From the cell containing the given text, extract its center point as (X, Y) coordinate. 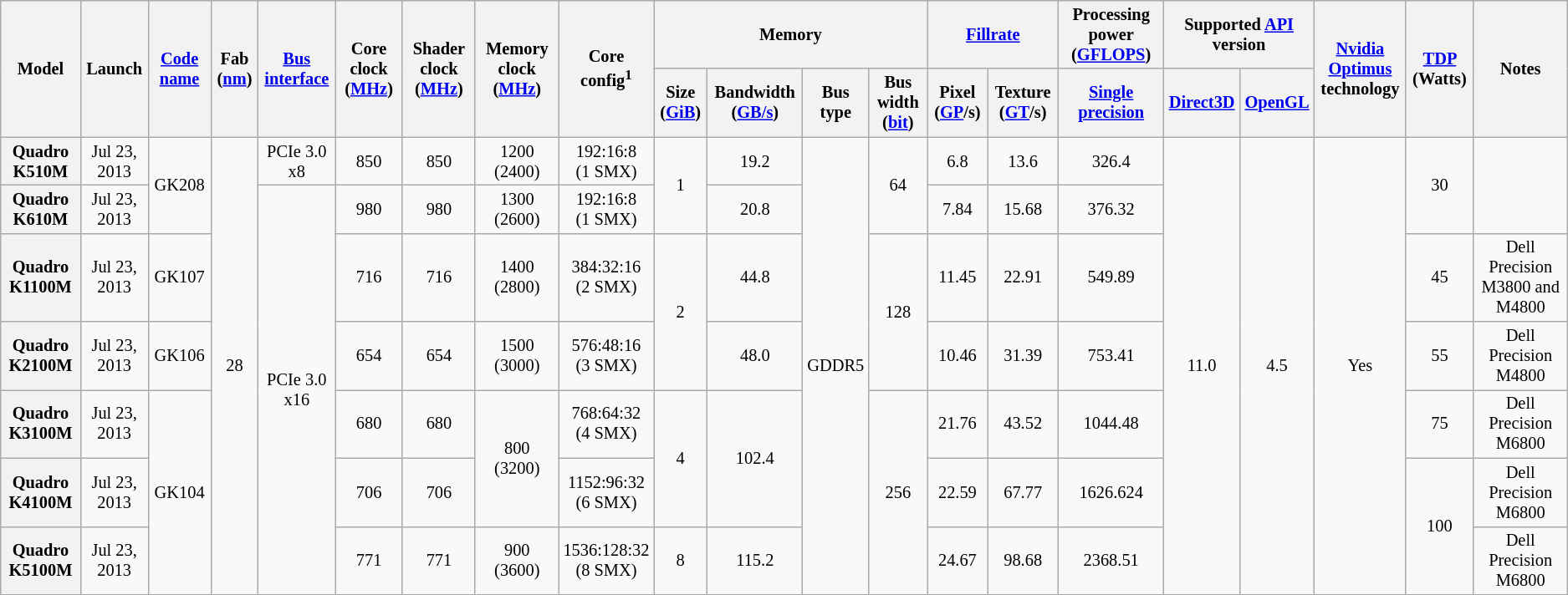
Memory (791, 34)
6.8 (958, 161)
1536:128:32(8 SMX) (606, 561)
Quadro K510M (40, 161)
55 (1439, 356)
4 (681, 458)
549.89 (1111, 277)
GK106 (179, 356)
64 (898, 186)
Size (GiB) (681, 103)
384:32:16(2 SMX) (606, 277)
30 (1439, 186)
376.32 (1111, 209)
7.84 (958, 209)
256 (898, 491)
800(3200) (517, 458)
67.77 (1024, 492)
OpenGL (1278, 103)
Core config1 (606, 69)
Model (40, 69)
1 (681, 186)
GDDR5 (836, 366)
Bus type (836, 103)
Fab (nm) (234, 69)
19.2 (755, 161)
100 (1439, 526)
Dell Precision M3800 and M4800 (1520, 277)
Quadro K2100M (40, 356)
Notes (1520, 69)
20.8 (755, 209)
115.2 (755, 561)
98.68 (1024, 561)
8 (681, 561)
15.68 (1024, 209)
Quadro K610M (40, 209)
Fillrate (993, 34)
Single precision (1111, 103)
Code name (179, 69)
753.41 (1111, 356)
576:48:16(3 SMX) (606, 356)
Quadro K5100M (40, 561)
Bus width (bit) (898, 103)
102.4 (755, 458)
Launch (114, 69)
21.76 (958, 424)
4.5 (1278, 366)
PCIe 3.0 x16 (297, 389)
1400(2800) (517, 277)
45 (1439, 277)
28 (234, 366)
43.52 (1024, 424)
Dell Precision M4800 (1520, 356)
1626.624 (1111, 492)
Pixel (GP/s) (958, 103)
128 (898, 311)
22.59 (958, 492)
Shader clock (MHz) (438, 69)
Bus interface (297, 69)
Memory clock (MHz) (517, 69)
13.6 (1024, 161)
GK104 (179, 491)
326.4 (1111, 161)
Supported API version (1239, 34)
2368.51 (1111, 561)
Texture (GT/s) (1024, 103)
900(3600) (517, 561)
768:64:32(4 SMX) (606, 424)
75 (1439, 424)
22.91 (1024, 277)
24.67 (958, 561)
GK107 (179, 277)
48.0 (755, 356)
11.0 (1203, 366)
Quadro K1100M (40, 277)
1300(2600) (517, 209)
PCIe 3.0 x8 (297, 161)
Yes (1361, 366)
Quadro K4100M (40, 492)
Core clock (MHz) (370, 69)
1152:96:32(6 SMX) (606, 492)
2 (681, 311)
Processing power (GFLOPS) (1111, 34)
Quadro K3100M (40, 424)
11.45 (958, 277)
Nvidia Optimustechnology (1361, 69)
Bandwidth (GB/s) (755, 103)
1500(3000) (517, 356)
31.39 (1024, 356)
GK208 (179, 186)
Direct3D (1203, 103)
1200(2400) (517, 161)
44.8 (755, 277)
10.46 (958, 356)
1044.48 (1111, 424)
TDP (Watts) (1439, 69)
